For the text-containing cell, return its midpoint in [x, y] coordinate format. 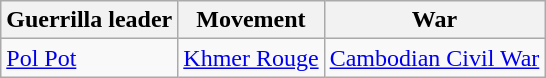
Movement [251, 20]
Pol Pot [90, 58]
Guerrilla leader [90, 20]
Khmer Rouge [251, 58]
War [434, 20]
Cambodian Civil War [434, 58]
